Scan for the cell matching the given text and deliver its [x, y] coordinate at center. 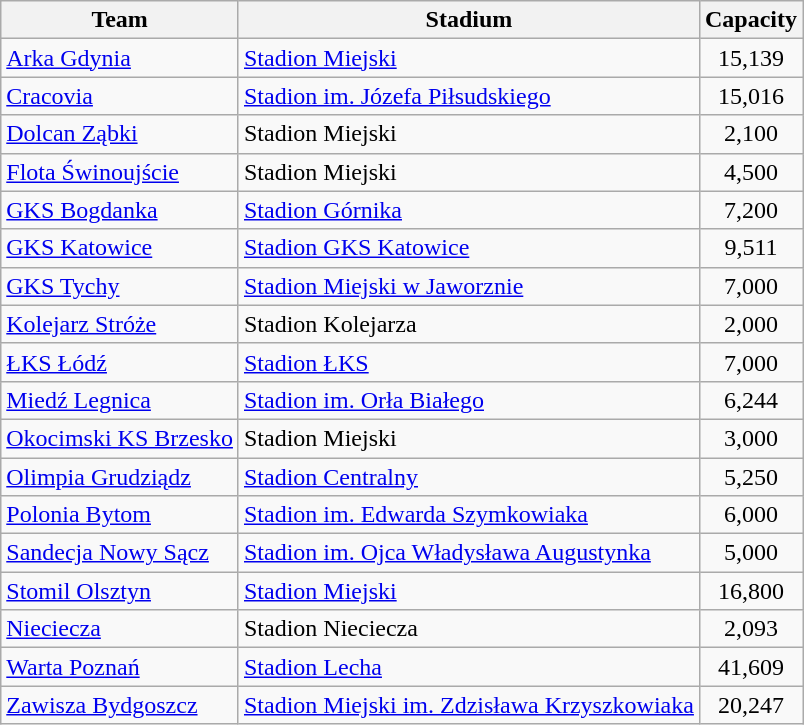
Polonia Bytom [120, 515]
15,016 [750, 96]
Warta Poznań [120, 667]
4,500 [750, 172]
Stadion Lecha [468, 667]
Capacity [750, 20]
5,000 [750, 553]
Stadion im. Ojca Władysława Augustynka [468, 553]
Stomil Olsztyn [120, 591]
Stadion Kolejarza [468, 324]
2,100 [750, 134]
2,000 [750, 324]
3,000 [750, 438]
Stadium [468, 20]
GKS Tychy [120, 286]
GKS Bogdanka [120, 210]
Stadion Centralny [468, 477]
5,250 [750, 477]
Stadion im. Edwarda Szymkowiaka [468, 515]
Stadion GKS Katowice [468, 248]
9,511 [750, 248]
41,609 [750, 667]
Nieciecza [120, 629]
Stadion Nieciecza [468, 629]
6,244 [750, 400]
Miedź Legnica [120, 400]
Stadion Miejski im. Zdzisława Krzyszkowiaka [468, 705]
Okocimski KS Brzesko [120, 438]
7,200 [750, 210]
Cracovia [120, 96]
2,093 [750, 629]
Olimpia Grudziądz [120, 477]
Stadion im. Orła Białego [468, 400]
6,000 [750, 515]
Stadion ŁKS [468, 362]
Dolcan Ząbki [120, 134]
Arka Gdynia [120, 58]
15,139 [750, 58]
ŁKS Łódź [120, 362]
Team [120, 20]
Sandecja Nowy Sącz [120, 553]
GKS Katowice [120, 248]
Stadion Miejski w Jaworznie [468, 286]
Stadion im. Józefa Piłsudskiego [468, 96]
20,247 [750, 705]
16,800 [750, 591]
Zawisza Bydgoszcz [120, 705]
Stadion Górnika [468, 210]
Flota Świnoujście [120, 172]
Kolejarz Stróże [120, 324]
